Locate the cell with the specified text and output its [x, y] center coordinate. 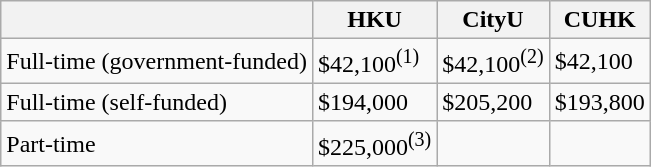
$225,000(3) [374, 144]
$193,800 [600, 102]
$42,100(2) [493, 62]
Full-time (self-funded) [157, 102]
$42,100(1) [374, 62]
CityU [493, 20]
CUHK [600, 20]
$194,000 [374, 102]
$205,200 [493, 102]
Full-time (government-funded) [157, 62]
Part-time [157, 144]
HKU [374, 20]
$42,100 [600, 62]
